Identify which cell holds the provided text, then report its [x, y] central coordinate. 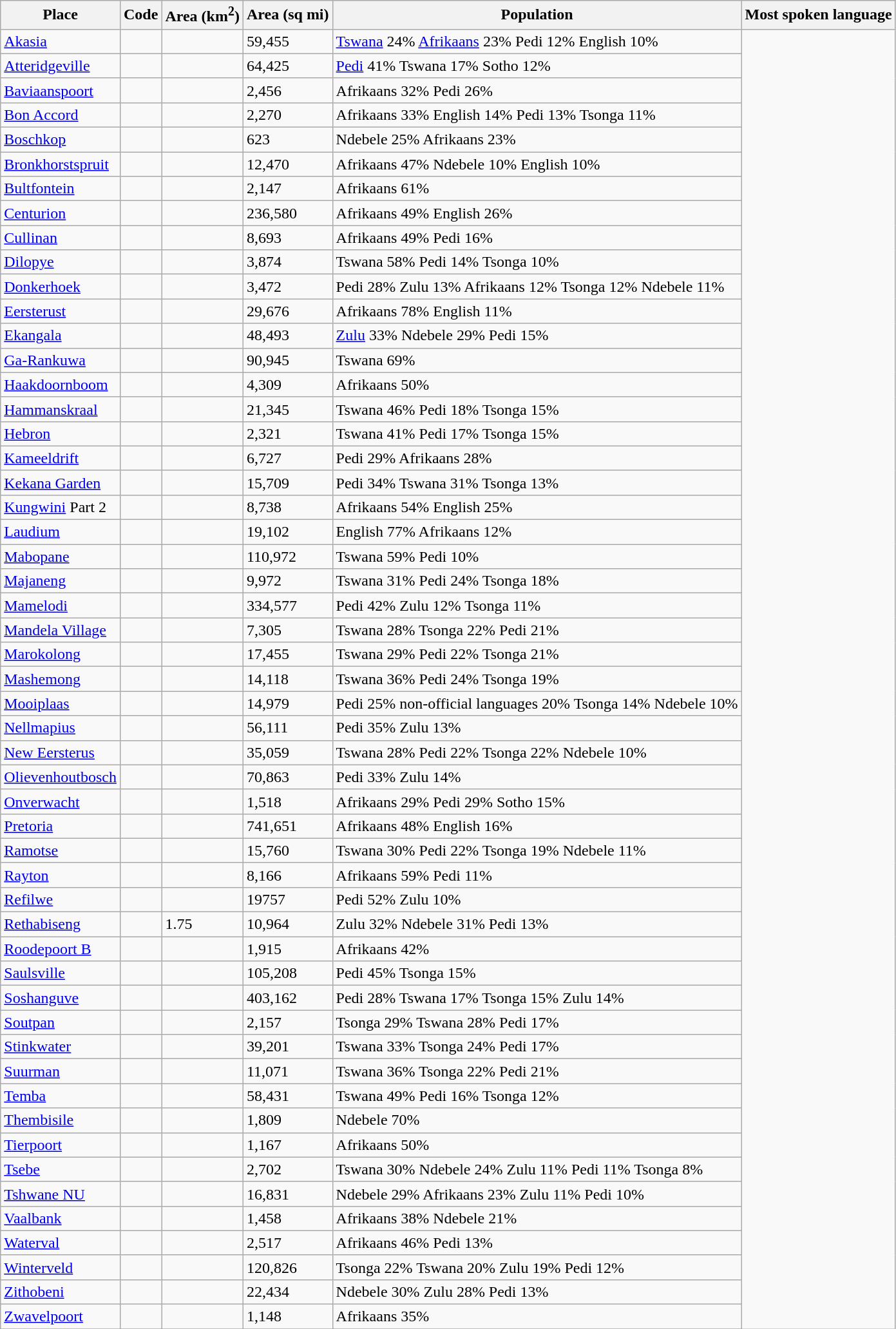
90,945 [287, 360]
Afrikaans 42% [537, 949]
Pedi 52% Zulu 10% [537, 899]
Eersterust [61, 311]
Haakdoornboom [61, 385]
Afrikaans 49% Pedi 16% [537, 238]
1,518 [287, 801]
Marokolong [61, 655]
1,809 [287, 1120]
15,709 [287, 483]
Tswana 24% Afrikaans 23% Pedi 12% English 10% [537, 41]
39,201 [287, 1047]
14,118 [287, 679]
Tswana 30% Ndebele 24% Zulu 11% Pedi 11% Tsonga 8% [537, 1169]
Pedi 28% Tswana 17% Tsonga 15% Zulu 14% [537, 998]
70,863 [287, 777]
Afrikaans 46% Pedi 13% [537, 1243]
Tswana 41% Pedi 17% Tsonga 15% [537, 434]
Hebron [61, 434]
Tswana 59% Pedi 10% [537, 557]
8,738 [287, 507]
19,102 [287, 532]
Refilwe [61, 899]
Winterveld [61, 1267]
8,166 [287, 875]
Vaalbank [61, 1218]
Afrikaans 78% English 11% [537, 311]
2,270 [287, 115]
New Eersterus [61, 752]
Pedi 25% non-official languages 20% Tsonga 14% Ndebele 10% [537, 703]
Waterval [61, 1243]
6,727 [287, 458]
Zulu 33% Ndebele 29% Pedi 15% [537, 336]
Mandela Village [61, 630]
Tswana 49% Pedi 16% Tsonga 12% [537, 1096]
Tswana 36% Pedi 24% Tsonga 19% [537, 679]
Area (km2) [202, 15]
64,425 [287, 66]
Afrikaans 47% Ndebele 10% English 10% [537, 164]
8,693 [287, 238]
Ndebele 70% [537, 1120]
Soshanguve [61, 998]
110,972 [287, 557]
Afrikaans 61% [537, 189]
Afrikaans 54% English 25% [537, 507]
Dilopye [61, 262]
Tswana 46% Pedi 18% Tsonga 15% [537, 409]
7,305 [287, 630]
2,456 [287, 90]
Tswana 28% Pedi 22% Tsonga 22% Ndebele 10% [537, 752]
Bon Accord [61, 115]
2,517 [287, 1243]
Boschkop [61, 140]
Ga-Rankuwa [61, 360]
Afrikaans 48% English 16% [537, 826]
Pedi 28% Zulu 13% Afrikaans 12% Tsonga 12% Ndebele 11% [537, 287]
236,580 [287, 213]
Mooiplaas [61, 703]
14,979 [287, 703]
Zwavelpoort [61, 1317]
Temba [61, 1096]
Tswana 28% Tsonga 22% Pedi 21% [537, 630]
Tswana 33% Tsonga 24% Pedi 17% [537, 1047]
Laudium [61, 532]
21,345 [287, 409]
Atteridgeville [61, 66]
17,455 [287, 655]
Ekangala [61, 336]
Afrikaans 32% Pedi 26% [537, 90]
Ramotse [61, 850]
Centurion [61, 213]
Place [61, 15]
Tierpoort [61, 1145]
Hammanskraal [61, 409]
19757 [287, 899]
Pedi 34% Tswana 31% Tsonga 13% [537, 483]
Kameeldrift [61, 458]
1,915 [287, 949]
403,162 [287, 998]
Onverwacht [61, 801]
Akasia [61, 41]
Saulsville [61, 973]
Mamelodi [61, 606]
Pedi 35% Zulu 13% [537, 728]
Tswana 36% Tsonga 22% Pedi 21% [537, 1071]
Afrikaans 33% English 14% Pedi 13% Tsonga 11% [537, 115]
22,434 [287, 1292]
3,472 [287, 287]
Roodepoort B [61, 949]
1,167 [287, 1145]
1,148 [287, 1317]
Donkerhoek [61, 287]
Baviaanspoort [61, 90]
1,458 [287, 1218]
12,470 [287, 164]
120,826 [287, 1267]
29,676 [287, 311]
Pretoria [61, 826]
35,059 [287, 752]
Rayton [61, 875]
Pedi 45% Tsonga 15% [537, 973]
Tswana 58% Pedi 14% Tsonga 10% [537, 262]
2,321 [287, 434]
3,874 [287, 262]
Mabopane [61, 557]
Kekana Garden [61, 483]
2,147 [287, 189]
Stinkwater [61, 1047]
Zulu 32% Ndebele 31% Pedi 13% [537, 924]
Afrikaans 59% Pedi 11% [537, 875]
Ndebele 25% Afrikaans 23% [537, 140]
Tshwane NU [61, 1194]
Olievenhoutbosch [61, 777]
9,972 [287, 581]
2,157 [287, 1022]
Mashemong [61, 679]
Suurman [61, 1071]
Nellmapius [61, 728]
58,431 [287, 1096]
Afrikaans 38% Ndebele 21% [537, 1218]
Tswana 29% Pedi 22% Tsonga 21% [537, 655]
Pedi 29% Afrikaans 28% [537, 458]
Kungwini Part 2 [61, 507]
Pedi 41% Tswana 17% Sotho 12% [537, 66]
Area (sq mi) [287, 15]
Tswana 30% Pedi 22% Tsonga 19% Ndebele 11% [537, 850]
Pedi 33% Zulu 14% [537, 777]
Tsebe [61, 1169]
Ndebele 30% Zulu 28% Pedi 13% [537, 1292]
105,208 [287, 973]
Bultfontein [61, 189]
59,455 [287, 41]
16,831 [287, 1194]
11,071 [287, 1071]
Zithobeni [61, 1292]
Pedi 42% Zulu 12% Tsonga 11% [537, 606]
Tswana 31% Pedi 24% Tsonga 18% [537, 581]
56,111 [287, 728]
48,493 [287, 336]
Afrikaans 29% Pedi 29% Sotho 15% [537, 801]
English 77% Afrikaans 12% [537, 532]
Ndebele 29% Afrikaans 23% Zulu 11% Pedi 10% [537, 1194]
741,651 [287, 826]
334,577 [287, 606]
Rethabiseng [61, 924]
Code [140, 15]
623 [287, 140]
Soutpan [61, 1022]
1.75 [202, 924]
Most spoken language [818, 15]
Afrikaans 35% [537, 1317]
Afrikaans 49% English 26% [537, 213]
Thembisile [61, 1120]
4,309 [287, 385]
Tsonga 22% Tswana 20% Zulu 19% Pedi 12% [537, 1267]
Population [537, 15]
2,702 [287, 1169]
Tswana 69% [537, 360]
15,760 [287, 850]
Majaneng [61, 581]
Cullinan [61, 238]
Bronkhorstspruit [61, 164]
Tsonga 29% Tswana 28% Pedi 17% [537, 1022]
10,964 [287, 924]
